From the cell containing the given text, extract its center point as (x, y) coordinate. 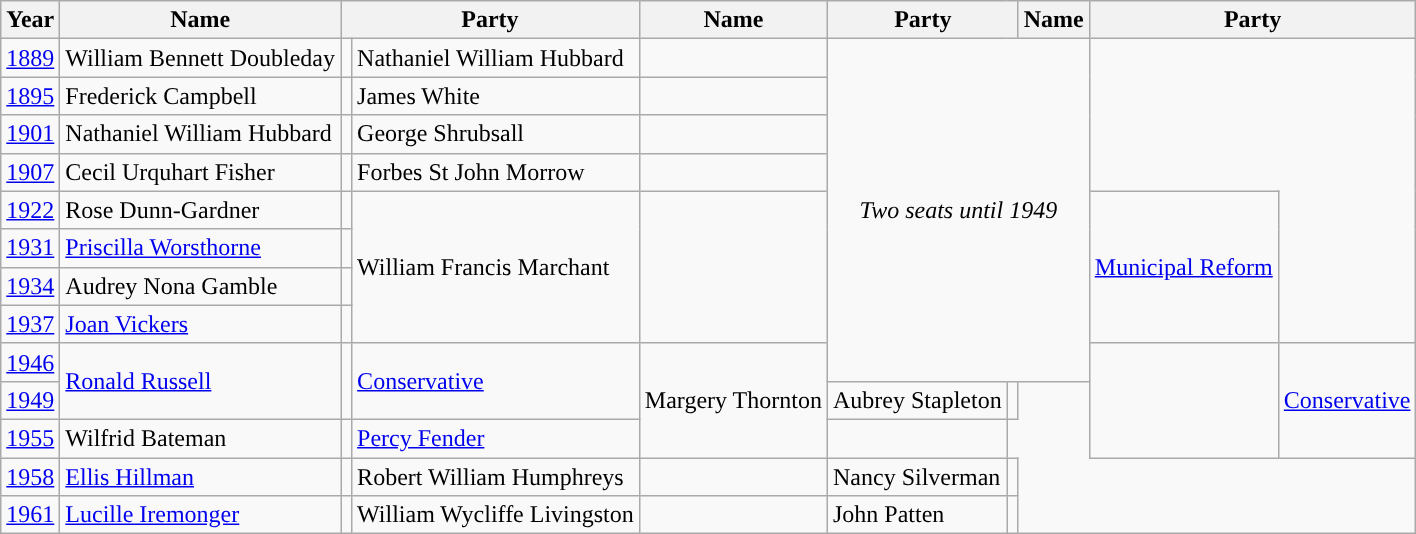
Joan Vickers (200, 324)
1937 (30, 324)
1958 (30, 477)
Municipal Reform (1184, 267)
1895 (30, 96)
Cecil Urquhart Fisher (200, 172)
Priscilla Worsthorne (200, 248)
George Shrubsall (496, 134)
Forbes St John Morrow (496, 172)
Lucille Iremonger (200, 515)
1931 (30, 248)
Frederick Campbell (200, 96)
Nancy Silverman (917, 477)
Wilfrid Bateman (200, 438)
1949 (30, 400)
1889 (30, 58)
1946 (30, 362)
William Wycliffe Livingston (496, 515)
William Francis Marchant (496, 267)
Two seats until 1949 (958, 210)
Margery Thornton (733, 400)
Robert William Humphreys (496, 477)
Audrey Nona Gamble (200, 286)
1955 (30, 438)
1922 (30, 210)
Ellis Hillman (200, 477)
James White (496, 96)
Percy Fender (496, 438)
1961 (30, 515)
Rose Dunn-Gardner (200, 210)
William Bennett Doubleday (200, 58)
Year (30, 20)
1934 (30, 286)
Ronald Russell (200, 381)
1901 (30, 134)
1907 (30, 172)
John Patten (917, 515)
Aubrey Stapleton (917, 400)
